Capture the cell that displays the provided text and extract its [X, Y] central coordinate. 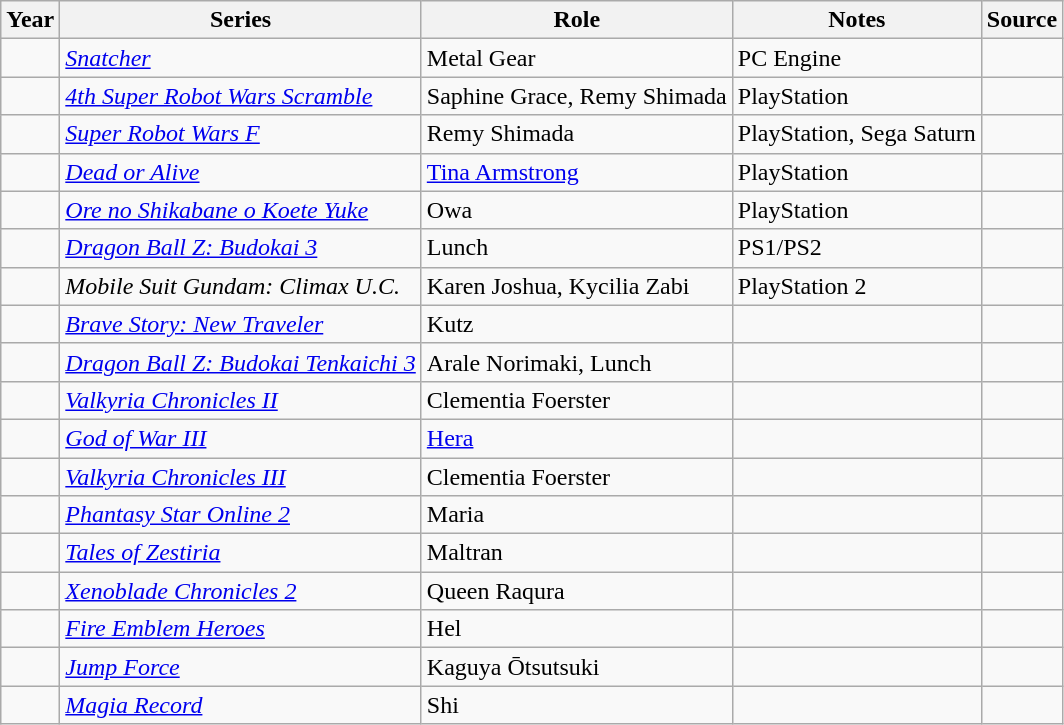
Ore no Shikabane o Koete Yuke [241, 210]
Remy Shimada [576, 134]
Source [1022, 20]
Super Robot Wars F [241, 134]
PC Engine [856, 58]
Snatcher [241, 58]
Hera [576, 438]
Queen Raqura [576, 591]
Dead or Alive [241, 172]
God of War III [241, 438]
Maltran [576, 553]
Tina Armstrong [576, 172]
Role [576, 20]
PlayStation, Sega Saturn [856, 134]
Lunch [576, 248]
PS1/PS2 [856, 248]
Metal Gear [576, 58]
Tales of Zestiria [241, 553]
Kaguya Ōtsutsuki [576, 667]
Jump Force [241, 667]
Shi [576, 705]
Valkyria Chronicles III [241, 477]
Saphine Grace, Remy Shimada [576, 96]
Hel [576, 629]
Xenoblade Chronicles 2 [241, 591]
Fire Emblem Heroes [241, 629]
Notes [856, 20]
Brave Story: New Traveler [241, 324]
4th Super Robot Wars Scramble [241, 96]
Year [30, 20]
PlayStation 2 [856, 286]
Maria [576, 515]
Dragon Ball Z: Budokai Tenkaichi 3 [241, 362]
Magia Record [241, 705]
Phantasy Star Online 2 [241, 515]
Arale Norimaki, Lunch [576, 362]
Mobile Suit Gundam: Climax U.C. [241, 286]
Dragon Ball Z: Budokai 3 [241, 248]
Series [241, 20]
Kutz [576, 324]
Valkyria Chronicles II [241, 400]
Owa [576, 210]
Karen Joshua, Kycilia Zabi [576, 286]
